Return the [x, y] coordinate for the center point of the cell that contains the specified text.  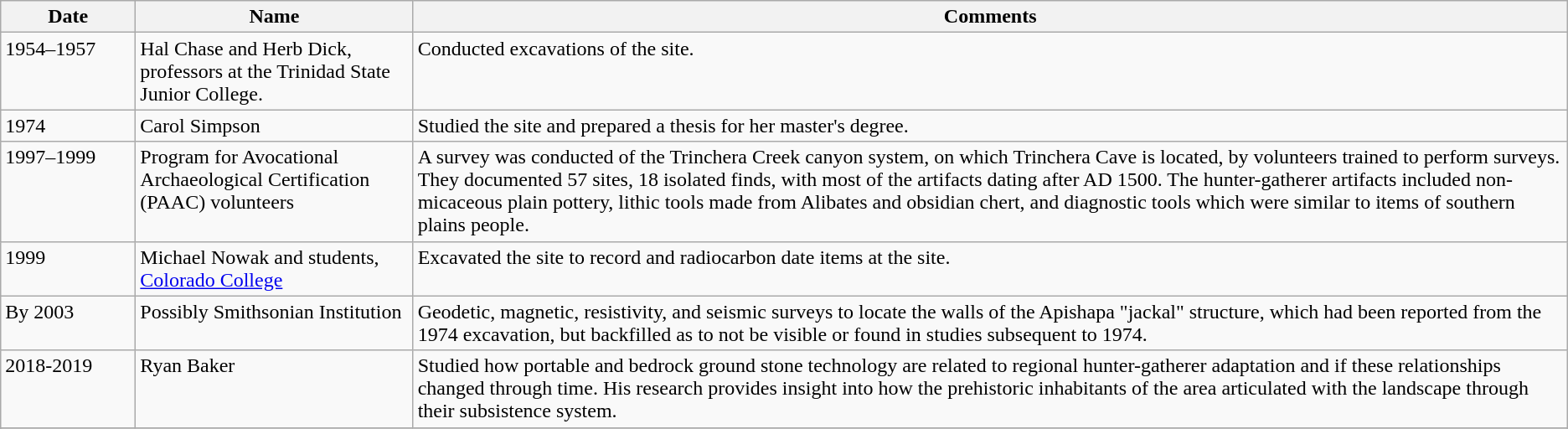
Comments [990, 17]
Hal Chase and Herb Dick,professors at the Trinidad State Junior College. [275, 71]
1999 [69, 268]
By 2003 [69, 323]
Date [69, 17]
2018-2019 [69, 389]
1974 [69, 126]
Carol Simpson [275, 126]
Studied the site and prepared a thesis for her master's degree. [990, 126]
1997–1999 [69, 191]
Possibly Smithsonian Institution [275, 323]
Excavated the site to record and radiocarbon date items at the site. [990, 268]
Conducted excavations of the site. [990, 71]
Program for Avocational Archaeological Certification (PAAC) volunteers [275, 191]
Michael Nowak and students,Colorado College [275, 268]
Name [275, 17]
Ryan Baker [275, 389]
1954–1957 [69, 71]
